Extract the (X, Y) coordinate from the center of the cell holding the provided text.  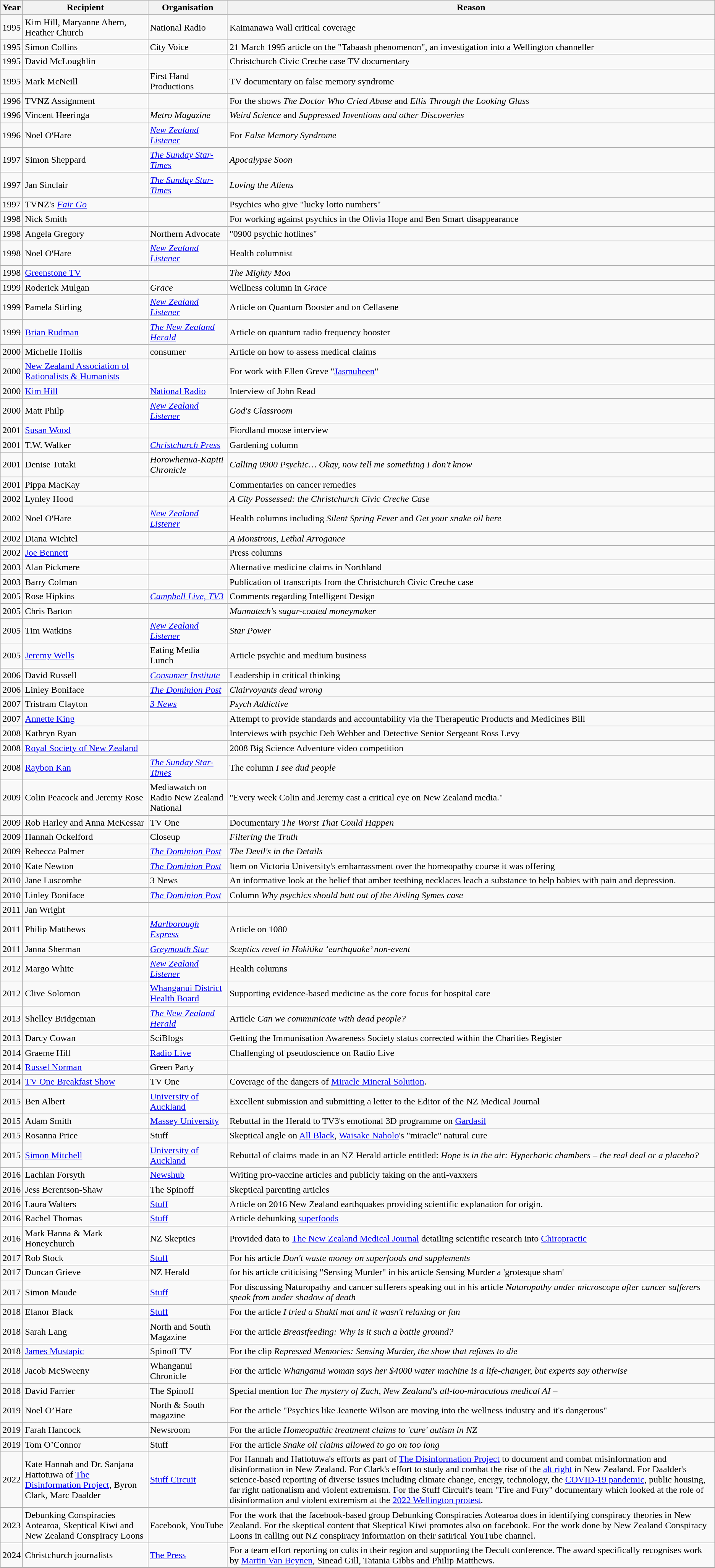
Lachlan Forsyth (86, 1175)
The Devil's in the Details (471, 852)
Rob Stock (86, 1258)
Jane Luscombe (86, 881)
Mannatech's sugar-coated moneymaker (471, 611)
Kathryn Ryan (86, 733)
Green Party (188, 1067)
Filtering the Truth (471, 837)
Whanganui Chronicle (188, 1371)
Simon Mitchell (86, 1156)
Massey University (188, 1121)
Hannah Ockelford (86, 837)
Supporting evidence-based medicine as the core focus for hospital care (471, 994)
Northern Advocate (188, 233)
Ben Albert (86, 1101)
Chris Barton (86, 611)
Roderick Mulgan (86, 288)
Radio Live (188, 1052)
Royal Society of New Zealand (86, 748)
2022 (11, 1480)
Article on how to assess medical claims (471, 352)
Facebook, YouTube (188, 1525)
Grace (188, 288)
For False Memory Syndrome (471, 135)
First Hand Productions (188, 81)
Darcy Cowan (86, 1038)
Health columns including Silent Spring Fever and Get your snake oil here (471, 519)
2023 (11, 1525)
Reason (471, 8)
Article psychic and medium business (471, 655)
Eating Media Lunch (188, 655)
Newsroom (188, 1430)
Psych Addictive (471, 704)
Item on Victoria University's embarrassment over the homeopathy course it was offering (471, 866)
Philip Matthews (86, 929)
Coverage of the dangers of Miracle Mineral Solution. (471, 1081)
New Zealand Association of Rationalists & Humanists (86, 371)
For working against psychics in the Olivia Hope and Ben Smart disappearance (471, 219)
Kate Hannah and Dr. Sanjana Hattotuwa of The Disinformation Project, Byron Clark, Marc Daalder (86, 1480)
Kaimanawa Wall critical coverage (471, 27)
Commentaries on cancer remedies (471, 484)
Documentary The Worst That Could Happen (471, 822)
Diana Wichtel (86, 538)
David Farrier (86, 1390)
Article debunking superfoods (471, 1219)
Star Power (471, 631)
SciBlogs (188, 1038)
2024 (11, 1555)
Jan Wright (86, 910)
Christchurch Civic Creche case TV documentary (471, 61)
Shelley Bridgeman (86, 1018)
Rachel Thomas (86, 1219)
Leadership in critical thinking (471, 675)
Russel Norman (86, 1067)
A Monstrous, Lethal Arrogance (471, 538)
Comments regarding Intelligent Design (471, 596)
Farah Hancock (86, 1430)
Jeremy Wells (86, 655)
Raybon Kan (86, 768)
consumer (188, 352)
For the article Homeopathic treatment claims to 'cure' autism in NZ (471, 1430)
Column Why psychics should butt out of the Aisling Symes case (471, 895)
Marlborough Express (188, 929)
The Press (188, 1555)
Getting the Immunisation Awareness Society status corrected within the Charities Register (471, 1038)
Skeptical parenting articles (471, 1190)
Jess Berentson-Shaw (86, 1190)
Excellent submission and submitting a letter to the Editor of the NZ Medical Journal (471, 1101)
Mark Hanna & Mark Honeychurch (86, 1238)
Newshub (188, 1175)
Skeptical angle on All Black, Waisake Naholo's "miracle" natural cure (471, 1136)
For the clip Repressed Memories: Sensing Murder, the show that refuses to die (471, 1351)
Wellness column in Grace (471, 288)
Article on Quantum Booster and on Cellasene (471, 307)
"0900 psychic hotlines" (471, 233)
"Every week Colin and Jeremy cast a critical eye on New Zealand media." (471, 797)
Rebecca Palmer (86, 852)
Alternative medicine claims in Northland (471, 567)
North & South magazine (188, 1411)
Rob Harley and Anna McKessar (86, 822)
Nick Smith (86, 219)
Apocalypse Soon (471, 160)
Organisation (188, 8)
Article on 1080 (471, 929)
Attempt to provide standards and accountability via the Therapeutic Products and Medicines Bill (471, 719)
Sarah Lang (86, 1331)
Kim Hill (86, 391)
Health columnist (471, 254)
Rebuttal of claims made in an NZ Herald article entitled: Hope is in the air: Hyperbaric chambers – the real deal or a placebo? (471, 1156)
Graeme Hill (86, 1052)
Alan Pickmere (86, 567)
Mark McNeill (86, 81)
Margo White (86, 968)
Adam Smith (86, 1121)
Matt Philp (86, 411)
Spinoff TV (188, 1351)
Denise Tutaki (86, 464)
Noel O’Hare (86, 1411)
Sceptics revel in Hokitika ‘earthquake’ non-event (471, 949)
For the article Whanganui woman says her $4000 water machine is a life-changer, but experts say otherwise (471, 1371)
For work with Ellen Greve "Jasmuheen" (471, 371)
TV documentary on false memory syndrome (471, 81)
Elanor Black (86, 1312)
For the shows The Doctor Who Cried Abuse and Ellis Through the Looking Glass (471, 101)
Pippa MacKay (86, 484)
Tim Watkins (86, 631)
Press columns (471, 553)
Recipient (86, 8)
Michelle Hollis (86, 352)
Janna Sherman (86, 949)
Christchurch Press (188, 445)
Publication of transcripts from the Christchurch Civic Creche case (471, 582)
For the article "Psychics like Jeanette Wilson are moving into the wellness industry and it's dangerous" (471, 1411)
Whanganui District Health Board (188, 994)
Rosanna Price (86, 1136)
Health columns (471, 968)
Interview of John Read (471, 391)
Simon Collins (86, 47)
NZ Skeptics (188, 1238)
Susan Wood (86, 430)
Gardening column (471, 445)
David Russell (86, 675)
TV One Breakfast Show (86, 1081)
Tom O’Connor (86, 1445)
Clive Solomon (86, 994)
Greymouth Star (188, 949)
Rose Hipkins (86, 596)
For the article Snake oil claims allowed to go on too long (471, 1445)
Tristram Clayton (86, 704)
Laura Walters (86, 1204)
Challenging of pseudoscience on Radio Live (471, 1052)
Jan Sinclair (86, 185)
2008 Big Science Adventure video competition (471, 748)
Article Can we communicate with dead people? (471, 1018)
T.W. Walker (86, 445)
God's Classroom (471, 411)
Vincent Heeringa (86, 115)
Weird Science and Suppressed Inventions and other Discoveries (471, 115)
Psychics who give "lucky lotto numbers" (471, 204)
Writing pro-vaccine articles and publicly taking on the anti-vaxxers (471, 1175)
Consumer Institute (188, 675)
Fiordland moose interview (471, 430)
Calling 0900 Psychic… Okay, now tell me something I don't know (471, 464)
Rebuttal in the Herald to TV3's emotional 3D programme on Gardasil (471, 1121)
Jacob McSweeny (86, 1371)
Provided data to The New Zealand Medical Journal detailing scientific research into Chiropractic (471, 1238)
Article on 2016 New Zealand earthquakes providing scientific explanation for origin. (471, 1204)
The Mighty Moa (471, 273)
Article on quantum radio frequency booster (471, 332)
Simon Sheppard (86, 160)
Metro Magazine (188, 115)
Duncan Grieve (86, 1272)
Mediawatch on Radio New Zealand National (188, 797)
NZ Herald (188, 1272)
Brian Rudman (86, 332)
for his article criticising "Sensing Murder" in his article Sensing Murder a 'grotesque sham' (471, 1272)
TVNZ's Fair Go (86, 204)
Pamela Stirling (86, 307)
James Mustapic (86, 1351)
21 March 1995 article on the "Tabaash phenomenon", an investigation into a Wellington channeller (471, 47)
Joe Bennett (86, 553)
Annette King (86, 719)
Closeup (188, 837)
For his article Don't waste money on superfoods and supplements (471, 1258)
City Voice (188, 47)
Simon Maude (86, 1292)
Christchurch journalists (86, 1555)
Barry Colman (86, 582)
Colin Peacock and Jeremy Rose (86, 797)
An informative look at the belief that amber teething necklaces leach a substance to help babies with pain and depression. (471, 881)
A City Possessed: the Christchurch Civic Creche Case (471, 499)
Greenstone TV (86, 273)
Angela Gregory (86, 233)
North and South Magazine (188, 1331)
Year (11, 8)
For the article I tried a Shakti mat and it wasn't relaxing or fun (471, 1312)
TVNZ Assignment (86, 101)
Campbell Live, TV3 (188, 596)
Interviews with psychic Deb Webber and Detective Senior Sergeant Ross Levy (471, 733)
The column I see dud people (471, 768)
Kim Hill, Maryanne Ahern, Heather Church (86, 27)
Lynley Hood (86, 499)
Stuff Circuit (188, 1480)
David McLoughlin (86, 61)
Kate Newton (86, 866)
Horowhenua-Kapiti Chronicle (188, 464)
Loving the Aliens (471, 185)
Special mention for The mystery of Zach, New Zealand's all-too-miraculous medical AI – (471, 1390)
Debunking Conspiracies Aotearoa, Skeptical Kiwi and New Zealand Conspiracy Loons (86, 1525)
For the article Breastfeeding: Why is it such a battle ground? (471, 1331)
Clairvoyants dead wrong (471, 690)
